Search for the cell housing the specified text and yield its [x, y] center coordinate. 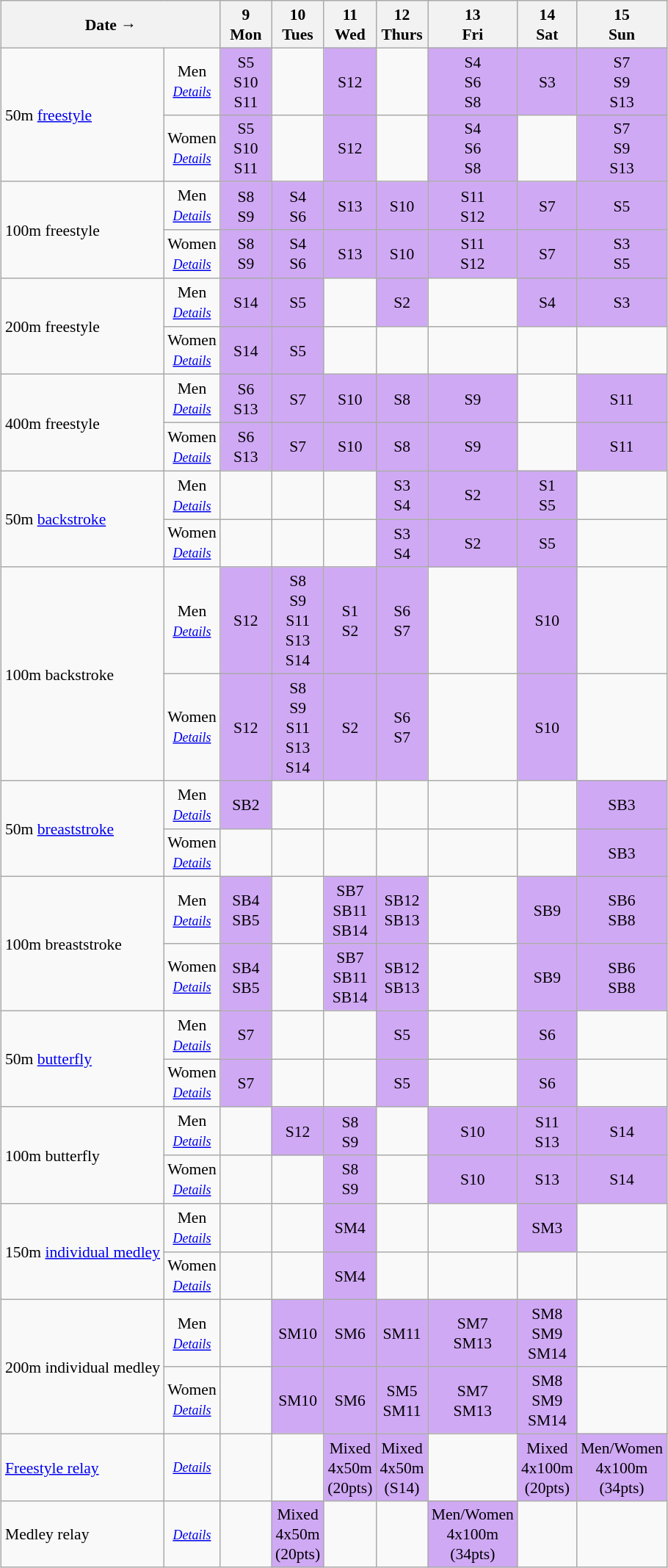
Mixed4x100m (20pts) [548, 1467]
100m breaststroke [82, 944]
Mixed4x50m (S14) [402, 1467]
150m individual medley [82, 1251]
13Fri [473, 24]
9Mon [246, 24]
S11S13 [548, 1131]
100m butterfly [82, 1155]
200m individual medley [82, 1367]
SM5SM11 [402, 1400]
SM3 [548, 1227]
S3S5 [622, 254]
400m freestyle [82, 423]
SM11 [402, 1334]
S1S5 [548, 495]
50m butterfly [82, 1059]
S4 [548, 302]
SB2 [246, 804]
200m freestyle [82, 326]
S1S2 [349, 620]
Freestyle relay [82, 1467]
10Tues [298, 24]
Date → [111, 24]
14Sat [548, 24]
50m backstroke [82, 519]
12Thurs [402, 24]
50m breaststroke [82, 828]
11Wed [349, 24]
100m freestyle [82, 229]
15Sun [622, 24]
Medley relay [82, 1533]
50m freestyle [82, 115]
100m backstroke [82, 673]
